For the text-containing cell, return its midpoint in [X, Y] coordinate format. 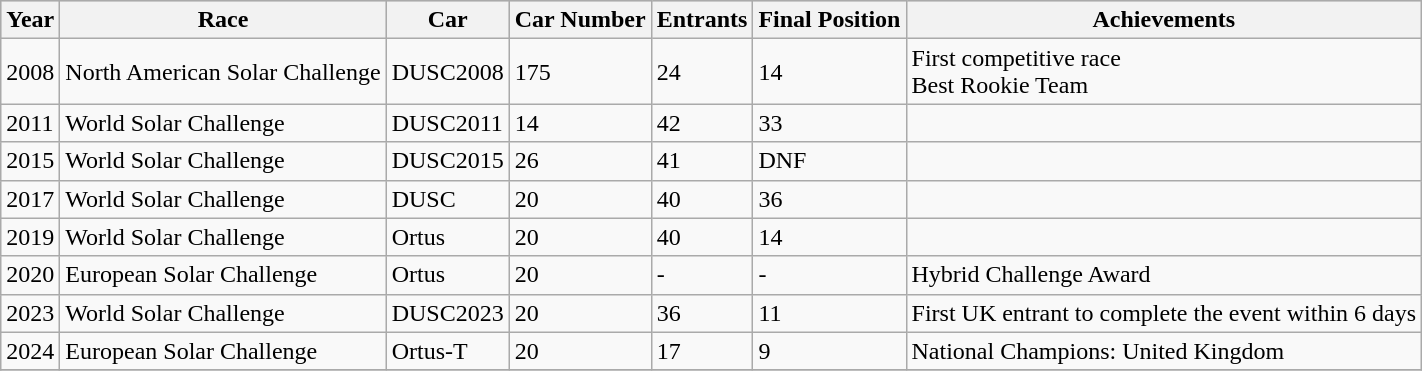
2023 [30, 313]
175 [580, 72]
Car Number [580, 20]
National Champions: United Kingdom [1164, 351]
First UK entrant to complete the event within 6 days [1164, 313]
2024 [30, 351]
17 [702, 351]
Entrants [702, 20]
DUSC2023 [448, 313]
2011 [30, 123]
Car [448, 20]
9 [830, 351]
2020 [30, 275]
Ortus-T [448, 351]
North American Solar Challenge [223, 72]
Year [30, 20]
42 [702, 123]
DUSC [448, 199]
DUSC2008 [448, 72]
Final Position [830, 20]
2008 [30, 72]
2015 [30, 161]
2017 [30, 199]
11 [830, 313]
First competitive raceBest Rookie Team [1164, 72]
33 [830, 123]
24 [702, 72]
DNF [830, 161]
2019 [30, 237]
DUSC2015 [448, 161]
Race [223, 20]
Achievements [1164, 20]
26 [580, 161]
41 [702, 161]
Hybrid Challenge Award [1164, 275]
DUSC2011 [448, 123]
